Search for the cell housing the specified text and yield its (x, y) center coordinate. 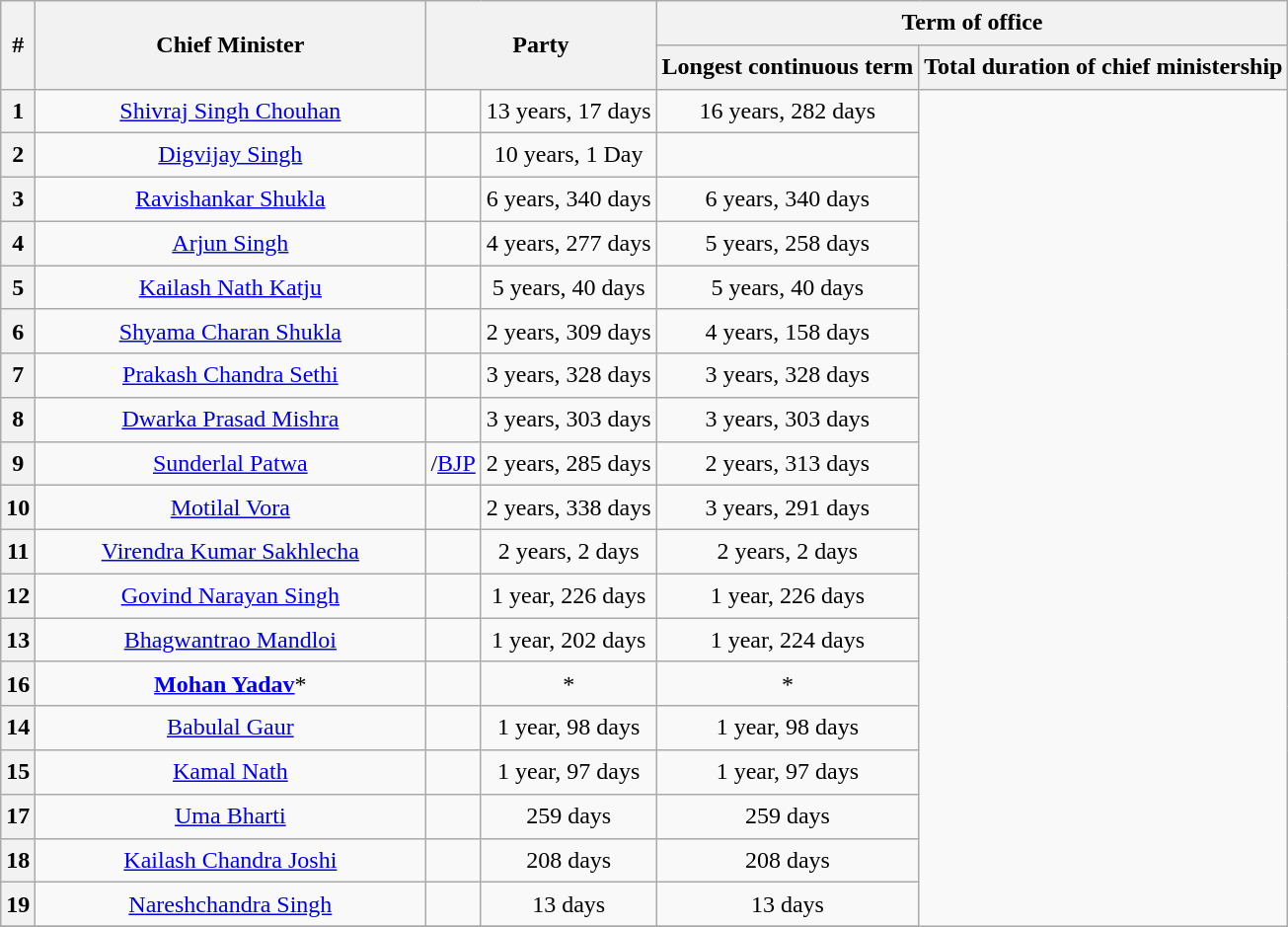
6 (18, 332)
Term of office (972, 24)
2 years, 313 days (788, 464)
8 (18, 421)
Total duration of chief ministership (1103, 67)
Sunderlal Patwa (231, 464)
14 (18, 729)
18 (18, 861)
1 year, 224 days (788, 640)
Prakash Chandra Sethi (231, 375)
4 years, 158 days (788, 332)
9 (18, 464)
Shyama Charan Shukla (231, 332)
Babulal Gaur (231, 729)
Ravishankar Shukla (231, 199)
7 (18, 375)
5 years, 258 days (788, 243)
16 years, 282 days (788, 111)
3 (18, 199)
10 years, 1 Day (568, 156)
Kailash Chandra Joshi (231, 861)
15 (18, 772)
3 years, 291 days (788, 507)
2 years, 338 days (568, 507)
11 (18, 553)
Mohan Yadav* (231, 683)
Shivraj Singh Chouhan (231, 111)
Kailash Nath Katju (231, 288)
Digvijay Singh (231, 156)
10 (18, 507)
2 (18, 156)
19 (18, 904)
13 years, 17 days (568, 111)
Arjun Singh (231, 243)
17 (18, 815)
Motilal Vora (231, 507)
Party (541, 45)
4 years, 277 days (568, 243)
Longest continuous term (788, 67)
12 (18, 596)
Kamal Nath (231, 772)
Govind Narayan Singh (231, 596)
# (18, 45)
Dwarka Prasad Mishra (231, 421)
4 (18, 243)
13 (18, 640)
Virendra Kumar Sakhlecha (231, 553)
2 years, 285 days (568, 464)
16 (18, 683)
Chief Minister (231, 45)
1 year, 202 days (568, 640)
Nareshchandra Singh (231, 904)
5 (18, 288)
Uma Bharti (231, 815)
1 (18, 111)
/BJP (453, 464)
2 years, 309 days (568, 332)
Bhagwantrao Mandloi (231, 640)
